For the text-containing cell, return its midpoint in (x, y) coordinate format. 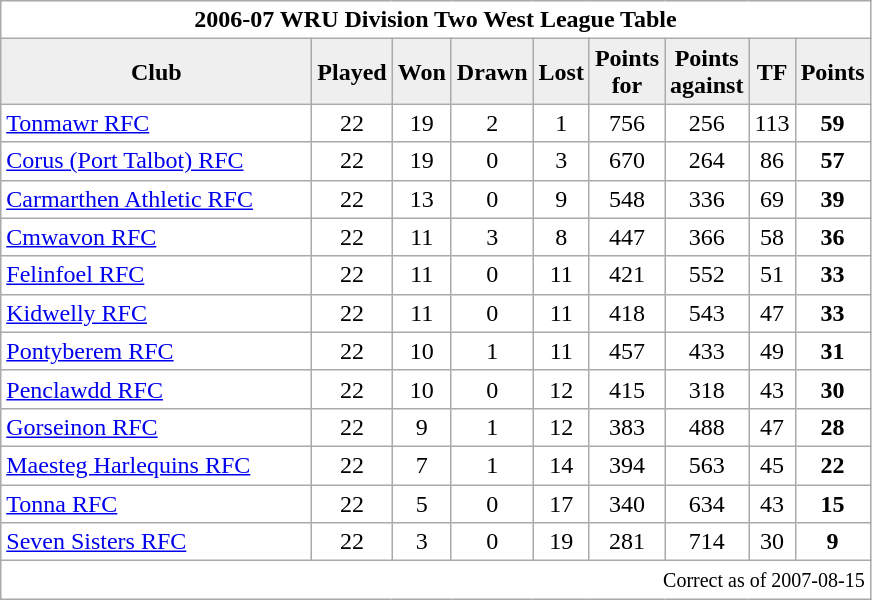
Felinfoel RFC (156, 275)
Points for (626, 72)
TF (772, 72)
366 (706, 237)
39 (832, 199)
256 (706, 123)
383 (626, 427)
45 (772, 465)
394 (626, 465)
7 (422, 465)
13 (422, 199)
563 (706, 465)
488 (706, 427)
318 (706, 389)
Cmwavon RFC (156, 237)
Penclawdd RFC (156, 389)
Club (156, 72)
634 (706, 503)
15 (832, 503)
113 (772, 123)
57 (832, 161)
548 (626, 199)
421 (626, 275)
14 (561, 465)
Carmarthen Athletic RFC (156, 199)
447 (626, 237)
Gorseinon RFC (156, 427)
543 (706, 313)
58 (772, 237)
Points (832, 72)
Maesteg Harlequins RFC (156, 465)
51 (772, 275)
Kidwelly RFC (156, 313)
Tonna RFC (156, 503)
340 (626, 503)
5 (422, 503)
Corus (Port Talbot) RFC (156, 161)
2006-07 WRU Division Two West League Table (436, 20)
49 (772, 351)
Pontyberem RFC (156, 351)
86 (772, 161)
756 (626, 123)
2 (492, 123)
281 (626, 542)
17 (561, 503)
264 (706, 161)
457 (626, 351)
59 (832, 123)
Won (422, 72)
Correct as of 2007-08-15 (436, 580)
Played (352, 72)
Drawn (492, 72)
31 (832, 351)
552 (706, 275)
714 (706, 542)
670 (626, 161)
433 (706, 351)
28 (832, 427)
415 (626, 389)
8 (561, 237)
36 (832, 237)
Seven Sisters RFC (156, 542)
418 (626, 313)
336 (706, 199)
Points against (706, 72)
Tonmawr RFC (156, 123)
69 (772, 199)
Lost (561, 72)
